Extract the [x, y] coordinate from the center of the cell holding the provided text.  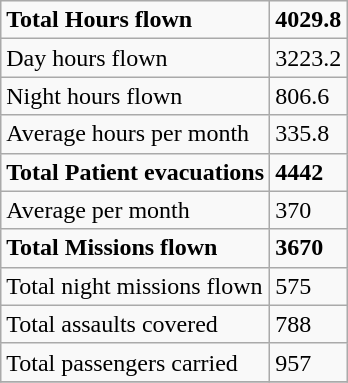
806.6 [308, 96]
Total assaults covered [136, 324]
Average hours per month [136, 134]
Total Missions flown [136, 248]
370 [308, 210]
Total passengers carried [136, 362]
Average per month [136, 210]
Total night missions flown [136, 286]
4442 [308, 172]
957 [308, 362]
788 [308, 324]
3223.2 [308, 58]
Day hours flown [136, 58]
4029.8 [308, 20]
335.8 [308, 134]
Total Patient evacuations [136, 172]
3670 [308, 248]
Total Hours flown [136, 20]
575 [308, 286]
Night hours flown [136, 96]
